For the text-containing cell, return its midpoint in [x, y] coordinate format. 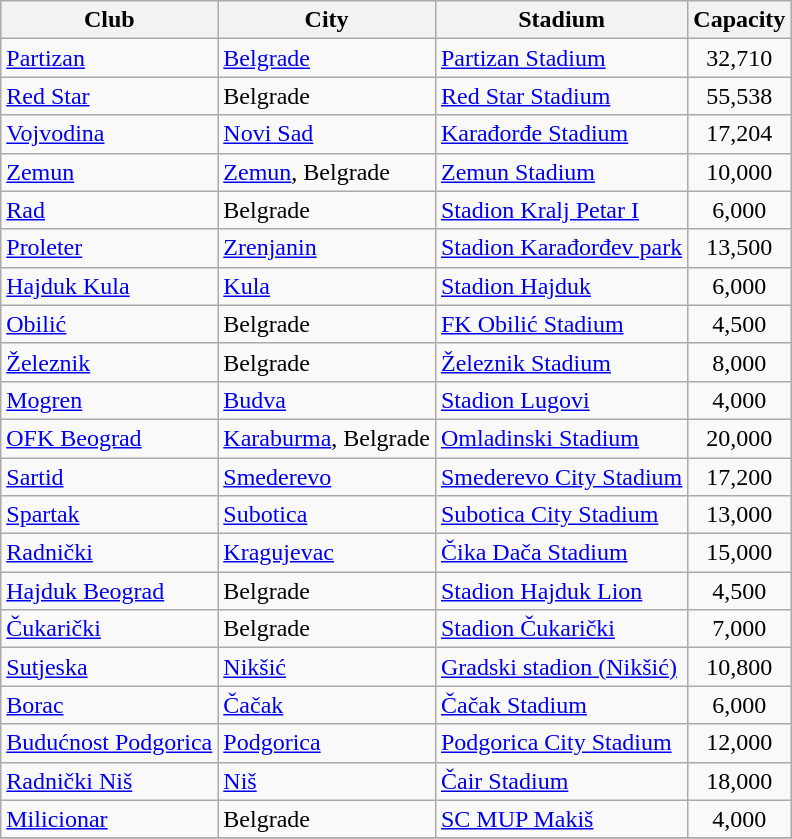
Železnik [110, 362]
Podgorica City Stadium [561, 743]
Karaburma, Belgrade [327, 438]
Zemun [110, 172]
12,000 [740, 743]
Zemun Stadium [561, 172]
OFK Beograd [110, 438]
Stadion Karađorđev park [561, 248]
Novi Sad [327, 134]
Stadion Kralj Petar I [561, 210]
7,000 [740, 629]
Nikšić [327, 667]
Hajduk Beograd [110, 591]
Subotica [327, 515]
Sutjeska [110, 667]
Budva [327, 400]
Zemun, Belgrade [327, 172]
Železnik Stadium [561, 362]
Spartak [110, 515]
Radnički Niš [110, 781]
Stadion Čukarički [561, 629]
Red Star Stadium [561, 96]
Zrenjanin [327, 248]
Vojvodina [110, 134]
Kragujevac [327, 553]
Stadion Hajduk [561, 286]
Omladinski Stadium [561, 438]
Čika Dača Stadium [561, 553]
Capacity [740, 20]
Club [110, 20]
18,000 [740, 781]
Hajduk Kula [110, 286]
10,000 [740, 172]
SC MUP Makiš [561, 819]
15,000 [740, 553]
Budućnost Podgorica [110, 743]
Stadion Hajduk Lion [561, 591]
Sartid [110, 477]
Karađorđe Stadium [561, 134]
Stadium [561, 20]
Milicionar [110, 819]
Borac [110, 705]
Radnički [110, 553]
13,500 [740, 248]
13,000 [740, 515]
Gradski stadion (Nikšić) [561, 667]
55,538 [740, 96]
Čair Stadium [561, 781]
32,710 [740, 58]
10,800 [740, 667]
Subotica City Stadium [561, 515]
Kula [327, 286]
Čačak [327, 705]
Obilić [110, 324]
Čukarički [110, 629]
20,000 [740, 438]
Red Star [110, 96]
Čačak Stadium [561, 705]
Partizan [110, 58]
Stadion Lugovi [561, 400]
City [327, 20]
17,204 [740, 134]
Smederevo City Stadium [561, 477]
Niš [327, 781]
Smederevo [327, 477]
Proleter [110, 248]
Partizan Stadium [561, 58]
Rad [110, 210]
8,000 [740, 362]
FK Obilić Stadium [561, 324]
Podgorica [327, 743]
17,200 [740, 477]
Mogren [110, 400]
